Detect which cell encompasses the target text, then output its [x, y] center coordinate. 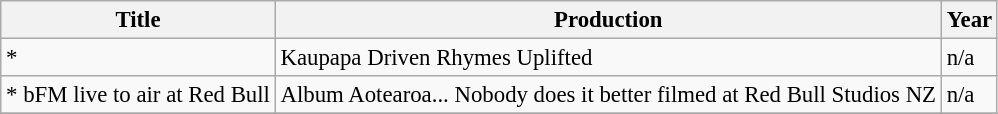
Title [138, 20]
* [138, 58]
Album Aotearoa... Nobody does it better filmed at Red Bull Studios NZ [608, 95]
Production [608, 20]
Kaupapa Driven Rhymes Uplifted [608, 58]
* bFM live to air at Red Bull [138, 95]
Year [969, 20]
